Locate the cell with the specified text and output its [X, Y] center coordinate. 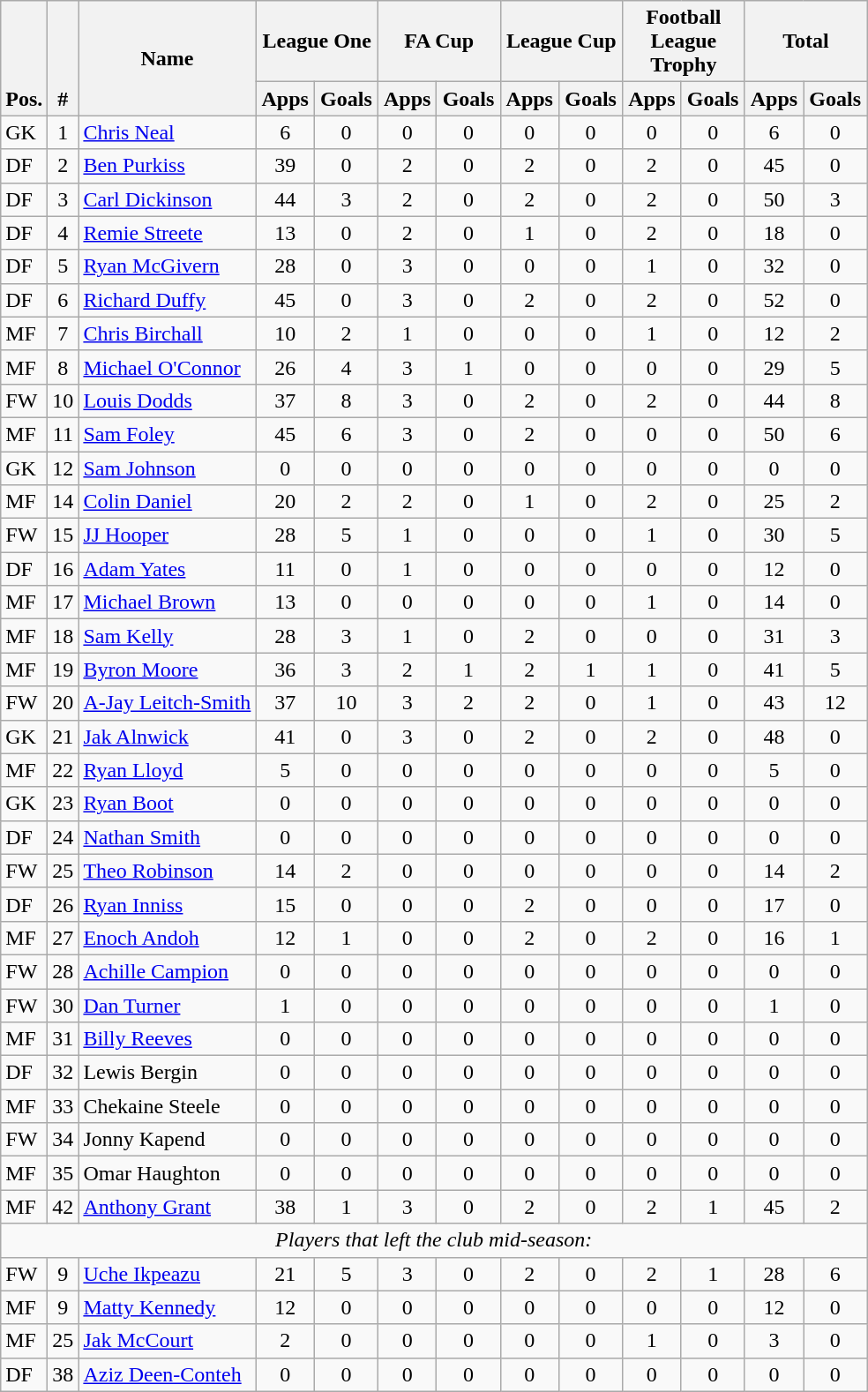
Carl Dickinson [168, 199]
Michael Brown [168, 602]
Matty Kennedy [168, 1307]
A-Jay Leitch-Smith [168, 703]
24 [64, 837]
Dan Turner [168, 1005]
Football League Trophy [685, 41]
42 [64, 1207]
Billy Reeves [168, 1039]
Name [168, 58]
29 [774, 367]
Louis Dodds [168, 400]
JJ Hooper [168, 535]
48 [774, 737]
39 [286, 166]
Ryan Lloyd [168, 770]
Theo Robinson [168, 871]
Lewis Bergin [168, 1073]
Jonny Kapend [168, 1140]
34 [64, 1140]
Chris Neal [168, 132]
Ryan Boot [168, 804]
Players that left the club mid-season: [434, 1240]
19 [64, 670]
Colin Daniel [168, 502]
FA Cup [439, 41]
Enoch Andoh [168, 938]
Michael O'Connor [168, 367]
Sam Kelly [168, 636]
Byron Moore [168, 670]
League Cup [561, 41]
35 [64, 1173]
Richard Duffy [168, 300]
Sam Johnson [168, 468]
27 [64, 938]
33 [64, 1106]
36 [286, 670]
43 [774, 703]
Adam Yates [168, 569]
Chekaine Steele [168, 1106]
Jak McCourt [168, 1341]
Omar Haughton [168, 1173]
23 [64, 804]
Remie Streete [168, 233]
Anthony Grant [168, 1207]
Uche Ikpeazu [168, 1274]
52 [774, 300]
22 [64, 770]
Ben Purkiss [168, 166]
# [64, 58]
Ryan Inniss [168, 904]
7 [64, 333]
Jak Alnwick [168, 737]
League One [318, 41]
Pos. [25, 58]
Aziz Deen-Conteh [168, 1374]
Sam Foley [168, 434]
Ryan McGivern [168, 266]
Achille Campion [168, 971]
Chris Birchall [168, 333]
Nathan Smith [168, 837]
Total [806, 41]
